Return the (X, Y) coordinate for the center point of the cell that contains the specified text.  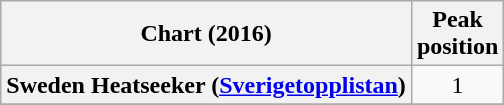
1 (457, 85)
Peakposition (457, 34)
Sweden Heatseeker (Sverigetopplistan) (206, 85)
Chart (2016) (206, 34)
